Identify which cell holds the provided text, then report its (X, Y) central coordinate. 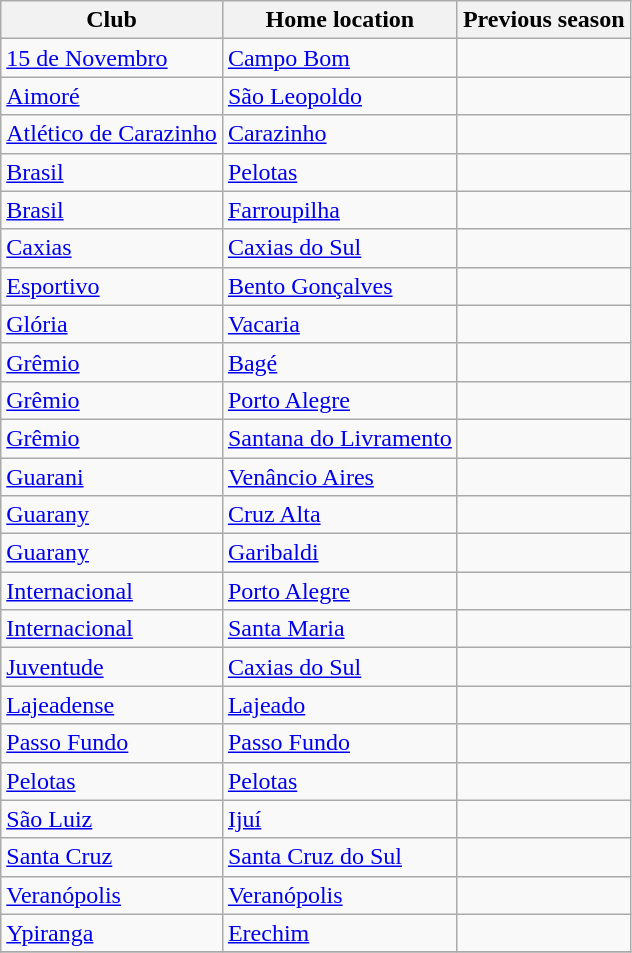
Atlético de Carazinho (112, 134)
Erechim (340, 933)
Venâncio Aires (340, 477)
Home location (340, 20)
São Luiz (112, 819)
Previous season (544, 20)
Vacaria (340, 324)
Garibaldi (340, 553)
Cruz Alta (340, 515)
Santa Cruz do Sul (340, 857)
São Leopoldo (340, 96)
Santa Cruz (112, 857)
Aimoré (112, 96)
Guarani (112, 477)
Carazinho (340, 134)
Caxias (112, 248)
Ypiranga (112, 933)
Santana do Livramento (340, 438)
Santa Maria (340, 629)
Bento Gonçalves (340, 286)
Esportivo (112, 286)
Club (112, 20)
Lajeado (340, 705)
Ijuí (340, 819)
Glória (112, 324)
Campo Bom (340, 58)
Bagé (340, 362)
15 de Novembro (112, 58)
Farroupilha (340, 210)
Juventude (112, 667)
Lajeadense (112, 705)
